Pinpoint the cell where the given text exists, returning its [x, y] midpoint coordinate. 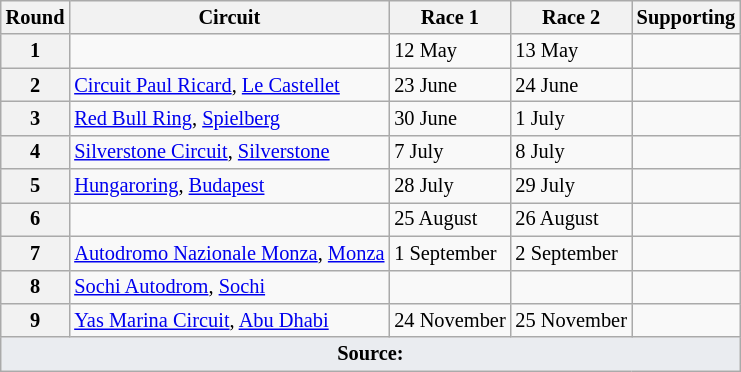
28 July [450, 186]
2 [36, 85]
Yas Marina Circuit, Abu Dhabi [229, 320]
Hungaroring, Budapest [229, 186]
8 [36, 287]
Race 2 [572, 17]
24 November [450, 320]
Circuit [229, 17]
25 November [572, 320]
3 [36, 118]
30 June [450, 118]
Autodromo Nazionale Monza, Monza [229, 253]
23 June [450, 85]
13 May [572, 51]
4 [36, 152]
Round [36, 17]
2 September [572, 253]
Race 1 [450, 17]
8 July [572, 152]
Red Bull Ring, Spielberg [229, 118]
Circuit Paul Ricard, Le Castellet [229, 85]
7 [36, 253]
12 May [450, 51]
Sochi Autodrom, Sochi [229, 287]
5 [36, 186]
25 August [450, 219]
Silverstone Circuit, Silverstone [229, 152]
29 July [572, 186]
9 [36, 320]
Supporting [686, 17]
1 [36, 51]
7 July [450, 152]
1 September [450, 253]
26 August [572, 219]
24 June [572, 85]
Source: [370, 354]
1 July [572, 118]
6 [36, 219]
